From the cell containing the given text, extract its center point as (X, Y) coordinate. 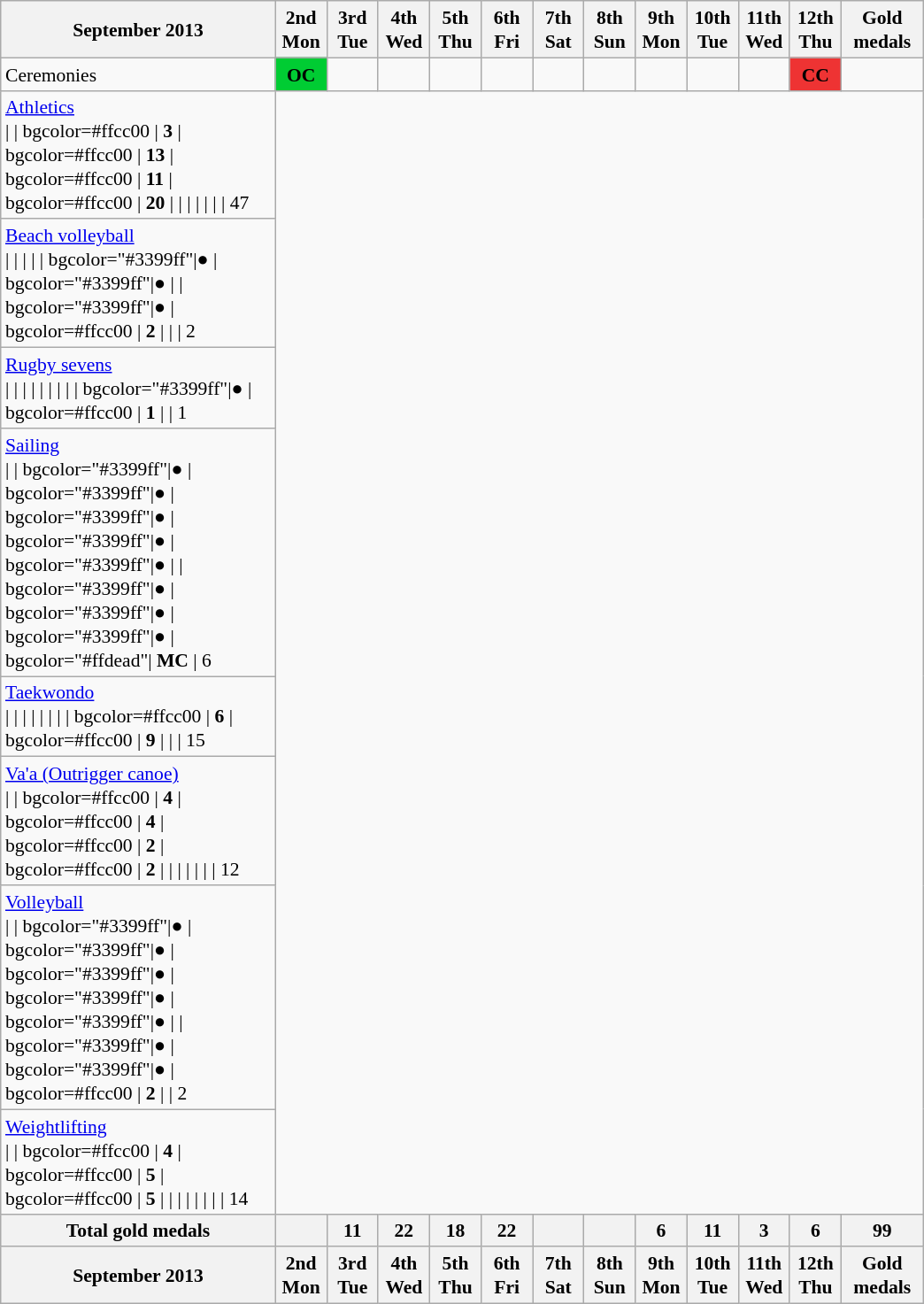
Total gold medals (138, 1231)
CC (815, 74)
Rugby sevens| | | | | | | | | bgcolor="#3399ff"|● | bgcolor=#ffcc00 | 1 | | 1 (138, 388)
OC (301, 74)
Beach volleyball| | | | | bgcolor="#3399ff"|● | bgcolor="#3399ff"|● | | bgcolor="#3399ff"|● | bgcolor=#ffcc00 | 2 | | | 2 (138, 283)
Weightlifting| | bgcolor=#ffcc00 | 4 | bgcolor=#ffcc00 | 5 | bgcolor=#ffcc00 | 5 | | | | | | | | 14 (138, 1161)
Va'a (Outrigger canoe)| | bgcolor=#ffcc00 | 4 | bgcolor=#ffcc00 | 4 | bgcolor=#ffcc00 | 2 | bgcolor=#ffcc00 | 2 | | | | | | | 12 (138, 822)
3 (764, 1231)
18 (455, 1231)
Ceremonies (138, 74)
99 (882, 1231)
Athletics| | bgcolor=#ffcc00 | 3 | bgcolor=#ffcc00 | 13 | bgcolor=#ffcc00 | 11 | bgcolor=#ffcc00 | 20 | | | | | | | 47 (138, 154)
Taekwondo| | | | | | | | bgcolor=#ffcc00 | 6 | bgcolor=#ffcc00 | 9 | | | 15 (138, 717)
